Detect which cell encompasses the target text, then output its [x, y] center coordinate. 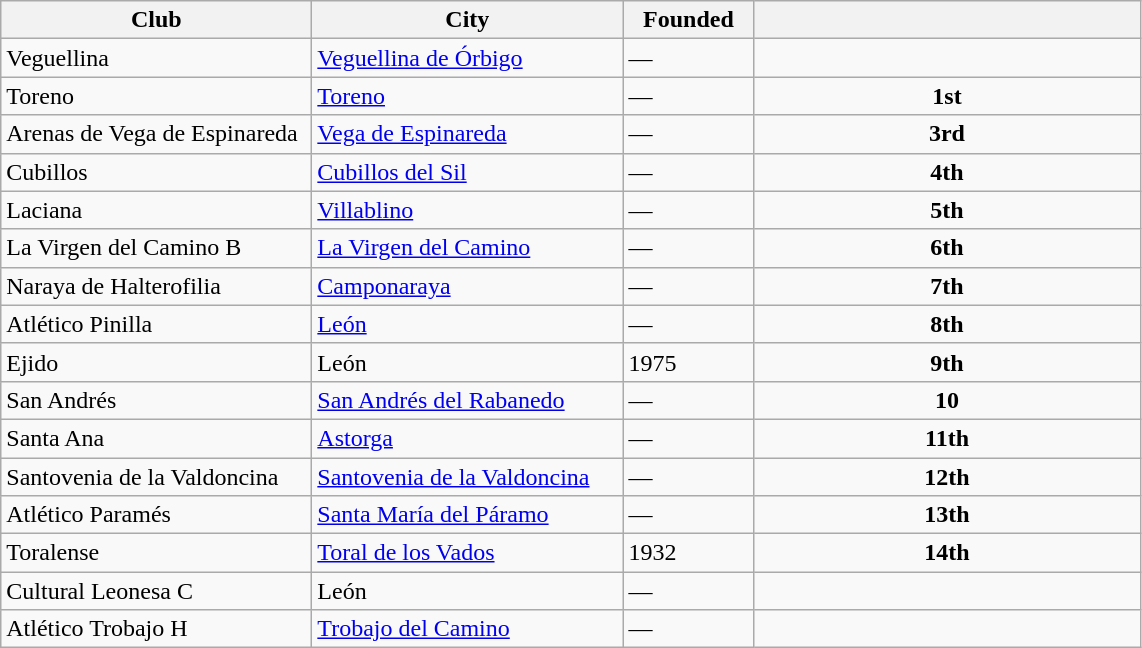
4th [947, 172]
Founded [688, 20]
9th [947, 362]
Veguellina [156, 58]
7th [947, 286]
Santa María del Páramo [468, 515]
Laciana [156, 210]
1st [947, 96]
Trobajo del Camino [468, 629]
Astorga [468, 438]
Santa Ana [156, 438]
Camponaraya [468, 286]
3rd [947, 134]
Villablino [468, 210]
Arenas de Vega de Espinareda [156, 134]
Naraya de Halterofilia [156, 286]
12th [947, 477]
Toralense [156, 553]
1975 [688, 362]
Toral de los Vados [468, 553]
Vega de Espinareda [468, 134]
Cubillos [156, 172]
10 [947, 400]
14th [947, 553]
13th [947, 515]
1932 [688, 553]
Atlético Pinilla [156, 324]
8th [947, 324]
City [468, 20]
11th [947, 438]
Ejido [156, 362]
La Virgen del Camino [468, 248]
San Andrés del Rabanedo [468, 400]
6th [947, 248]
Club [156, 20]
Veguellina de Órbigo [468, 58]
Atlético Paramés [156, 515]
Cultural Leonesa C [156, 591]
Cubillos del Sil [468, 172]
San Andrés [156, 400]
La Virgen del Camino B [156, 248]
Atlético Trobajo H [156, 629]
5th [947, 210]
